Detect which cell encompasses the target text, then output its (x, y) center coordinate. 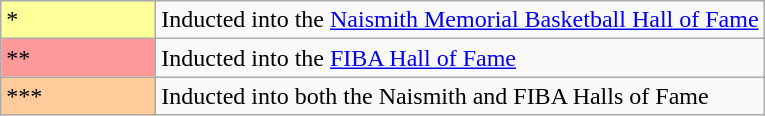
*** (78, 96)
* (78, 20)
** (78, 58)
Inducted into the FIBA Hall of Fame (460, 58)
Inducted into both the Naismith and FIBA Halls of Fame (460, 96)
Inducted into the Naismith Memorial Basketball Hall of Fame (460, 20)
